Detect which cell encompasses the target text, then output its [X, Y] center coordinate. 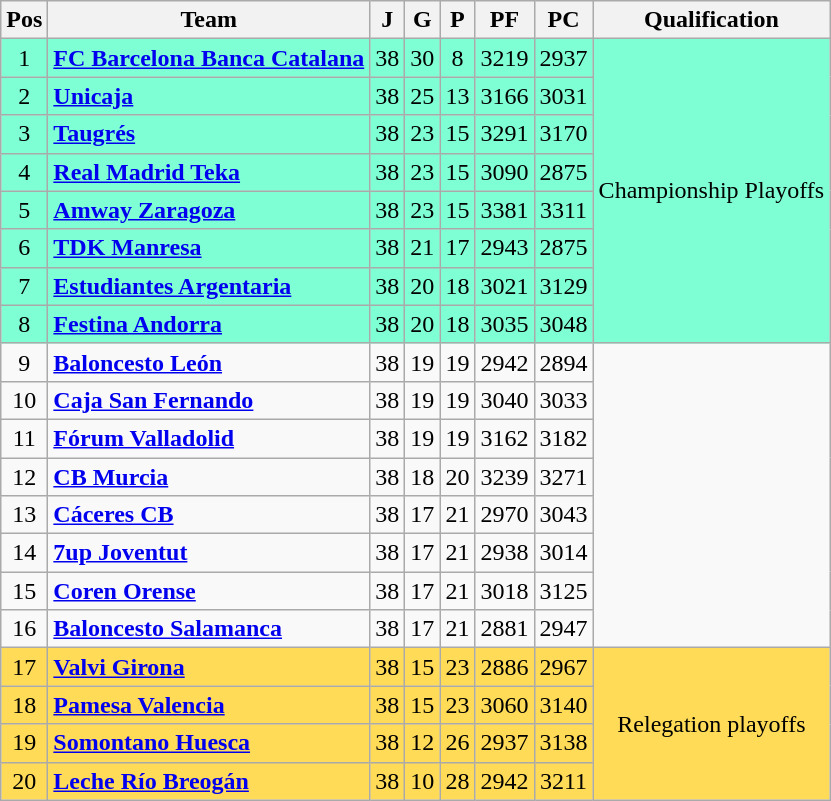
30 [422, 58]
26 [458, 743]
2881 [504, 629]
Caja San Fernando [209, 400]
2886 [504, 667]
Valvi Girona [209, 667]
3291 [504, 134]
3138 [564, 743]
3035 [504, 324]
Festina Andorra [209, 324]
3040 [504, 400]
2970 [504, 515]
6 [24, 248]
3166 [504, 96]
Qualification [712, 20]
Baloncesto Salamanca [209, 629]
2943 [504, 248]
2938 [504, 553]
3043 [564, 515]
Taugrés [209, 134]
3014 [564, 553]
14 [24, 553]
11 [24, 438]
3219 [504, 58]
Fórum Valladolid [209, 438]
9 [24, 362]
Pamesa Valencia [209, 705]
3090 [504, 172]
25 [422, 96]
3018 [504, 591]
Estudiantes Argentaria [209, 286]
Coren Orense [209, 591]
3033 [564, 400]
1 [24, 58]
Baloncesto León [209, 362]
Championship Playoffs [712, 191]
PF [504, 20]
3048 [564, 324]
Unicaja [209, 96]
3182 [564, 438]
TDK Manresa [209, 248]
Somontano Huesca [209, 743]
3140 [564, 705]
Amway Zaragoza [209, 210]
5 [24, 210]
7 [24, 286]
3021 [504, 286]
3031 [564, 96]
28 [458, 781]
2 [24, 96]
3271 [564, 477]
PC [564, 20]
Leche Río Breogán [209, 781]
7up Joventut [209, 553]
3311 [564, 210]
Relegation playoffs [712, 724]
2967 [564, 667]
J [388, 20]
Team [209, 20]
G [422, 20]
4 [24, 172]
3239 [504, 477]
3211 [564, 781]
16 [24, 629]
FC Barcelona Banca Catalana [209, 58]
3060 [504, 705]
P [458, 20]
3162 [504, 438]
Real Madrid Teka [209, 172]
Cáceres CB [209, 515]
3125 [564, 591]
3170 [564, 134]
3 [24, 134]
2894 [564, 362]
Pos [24, 20]
CB Murcia [209, 477]
3381 [504, 210]
3129 [564, 286]
2947 [564, 629]
